Output the [x, y] coordinate of the center of the cell containing the given text.  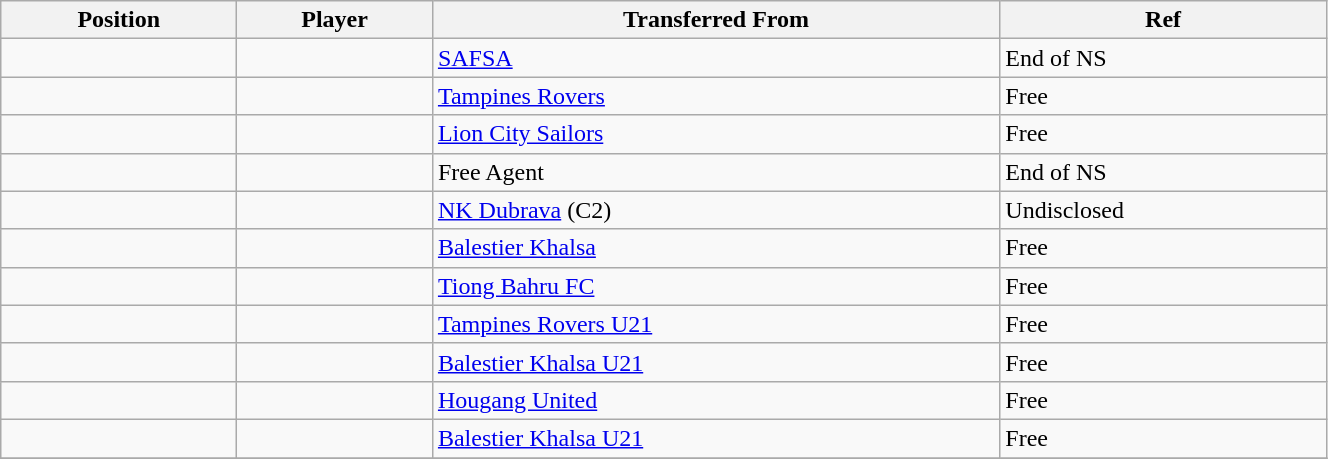
Position [119, 20]
Ref [1164, 20]
Transferred From [716, 20]
Undisclosed [1164, 210]
Free Agent [716, 172]
Lion City Sailors [716, 134]
SAFSA [716, 58]
Player [335, 20]
Tampines Rovers U21 [716, 324]
Balestier Khalsa [716, 248]
NK Dubrava (C2) [716, 210]
Hougang United [716, 400]
Tampines Rovers [716, 96]
Tiong Bahru FC [716, 286]
